Return [X, Y] of the center of cell containing provided text 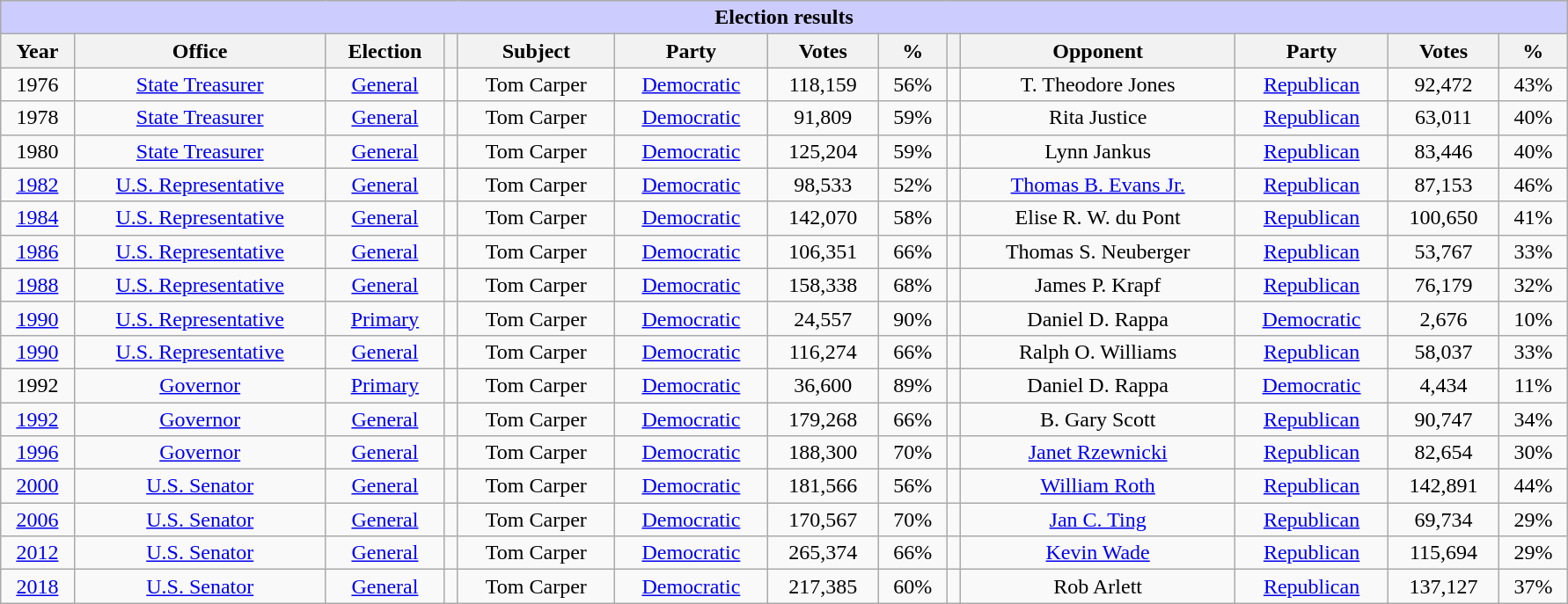
Ralph O. Williams [1098, 352]
217,385 [823, 586]
24,557 [823, 318]
Election results [785, 18]
Subject [536, 51]
181,566 [823, 486]
Janet Rzewnicki [1098, 453]
142,891 [1443, 486]
91,809 [823, 118]
4,434 [1443, 385]
89% [912, 385]
265,374 [823, 553]
46% [1533, 185]
Lynn Jankus [1098, 151]
115,694 [1443, 553]
43% [1533, 84]
158,338 [823, 285]
30% [1533, 453]
32% [1533, 285]
2018 [38, 586]
Rob Arlett [1098, 586]
90,747 [1443, 419]
83,446 [1443, 151]
58,037 [1443, 352]
142,070 [823, 218]
52% [912, 185]
James P. Krapf [1098, 285]
Jan C. Ting [1098, 520]
2006 [38, 520]
90% [912, 318]
58% [912, 218]
125,204 [823, 151]
87,153 [1443, 185]
92,472 [1443, 84]
1986 [38, 251]
116,274 [823, 352]
1982 [38, 185]
Thomas B. Evans Jr. [1098, 185]
William Roth [1098, 486]
44% [1533, 486]
118,159 [823, 84]
11% [1533, 385]
68% [912, 285]
69,734 [1443, 520]
82,654 [1443, 453]
1978 [38, 118]
Election [385, 51]
1984 [38, 218]
Thomas S. Neuberger [1098, 251]
1980 [38, 151]
2,676 [1443, 318]
170,567 [823, 520]
Rita Justice [1098, 118]
100,650 [1443, 218]
137,127 [1443, 586]
60% [912, 586]
2012 [38, 553]
106,351 [823, 251]
Opponent [1098, 51]
1996 [38, 453]
Year [38, 51]
179,268 [823, 419]
98,533 [823, 185]
Elise R. W. du Pont [1098, 218]
34% [1533, 419]
Kevin Wade [1098, 553]
1988 [38, 285]
76,179 [1443, 285]
1976 [38, 84]
36,600 [823, 385]
53,767 [1443, 251]
37% [1533, 586]
T. Theodore Jones [1098, 84]
63,011 [1443, 118]
B. Gary Scott [1098, 419]
41% [1533, 218]
2000 [38, 486]
188,300 [823, 453]
Office [200, 51]
10% [1533, 318]
